Locate the cell with the specified text and output its (x, y) center coordinate. 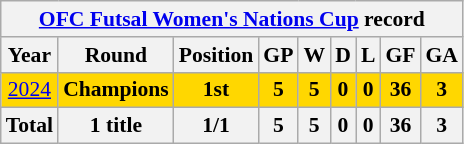
GP (278, 55)
Position (216, 55)
D (343, 55)
GA (442, 55)
GF (400, 55)
Total (30, 126)
1/1 (216, 126)
OFC Futsal Women's Nations Cup record (232, 19)
W (314, 55)
2024 (30, 90)
Champions (116, 90)
L (368, 55)
Year (30, 55)
Round (116, 55)
1st (216, 90)
1 title (116, 126)
